Determine the (X, Y) coordinate at the center of the cell enclosing the given text.  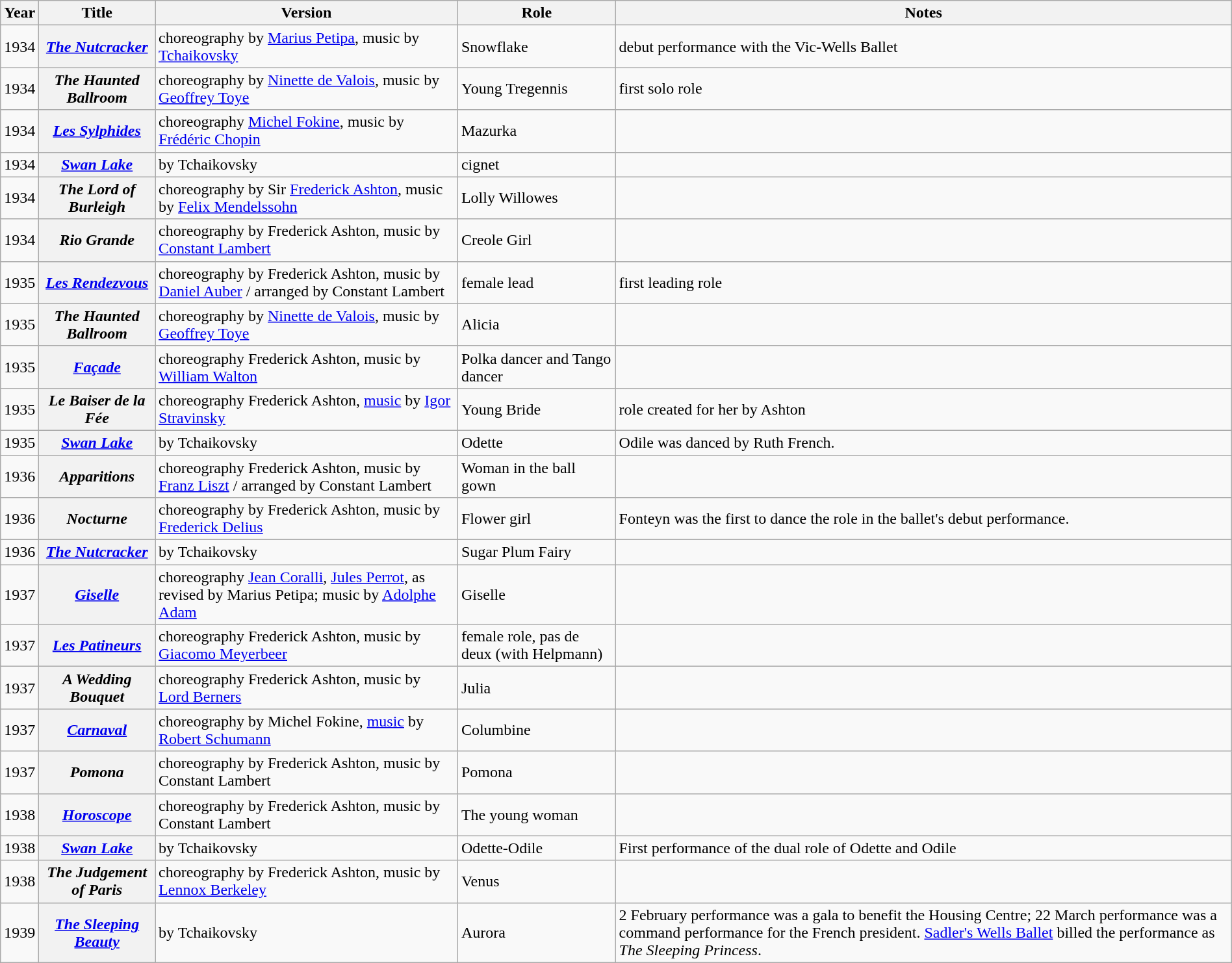
Mazurka (537, 131)
The Sleeping Beauty (97, 932)
First performance of the dual role of Odette and Odile (923, 848)
choreography Frederick Ashton, music by Lord Berners (307, 687)
Aurora (537, 932)
1939 (19, 932)
female role, pas de deux (with Helpmann) (537, 646)
choreography by Frederick Ashton, music by Daniel Auber / arranged by Constant Lambert (307, 282)
choreography Jean Coralli, Jules Perrot, as revised by Marius Petipa; music by Adolphe Adam (307, 595)
A Wedding Bouquet (97, 687)
Julia (537, 687)
Young Tregennis (537, 88)
Les Rendezvous (97, 282)
Carnaval (97, 730)
The Lord of Burleigh (97, 198)
Notes (923, 13)
choreography by Marius Petipa, music by Tchaikovsky (307, 47)
Le Baiser de la Fée (97, 409)
Nocturne (97, 519)
choreography by Frederick Ashton, music by Lennox Berkeley (307, 881)
Apparitions (97, 476)
Role (537, 13)
Odette-Odile (537, 848)
choreography Frederick Ashton, music by Igor Stravinsky (307, 409)
Lolly Willowes (537, 198)
role created for her by Ashton (923, 409)
Façade (97, 366)
choreography Frederick Ashton, music by Giacomo Meyerbeer (307, 646)
Year (19, 13)
cignet (537, 164)
The Judgement of Paris (97, 881)
choreography by Frederick Ashton, music by Frederick Delius (307, 519)
choreography by Sir Frederick Ashton, music by Felix Mendelssohn (307, 198)
Creole Girl (537, 240)
choreography Frederick Ashton, music by Franz Liszt / arranged by Constant Lambert (307, 476)
Polka dancer and Tango dancer (537, 366)
Fonteyn was the first to dance the role in the ballet's debut performance. (923, 519)
Les Patineurs (97, 646)
Odette (537, 443)
choreography Frederick Ashton, music by William Walton (307, 366)
Horoscope (97, 815)
The young woman (537, 815)
Version (307, 13)
choreography by Michel Fokine, music by Robert Schumann (307, 730)
Sugar Plum Fairy (537, 552)
Alicia (537, 325)
female lead (537, 282)
Young Bride (537, 409)
first leading role (923, 282)
Odile was danced by Ruth French. (923, 443)
Title (97, 13)
Les Sylphides (97, 131)
debut performance with the Vic-Wells Ballet (923, 47)
Snowflake (537, 47)
first solo role (923, 88)
Woman in the ball gown (537, 476)
Venus (537, 881)
Flower girl (537, 519)
Columbine (537, 730)
Rio Grande (97, 240)
choreography Michel Fokine, music by Frédéric Chopin (307, 131)
